Search for the cell housing the specified text and yield its (X, Y) center coordinate. 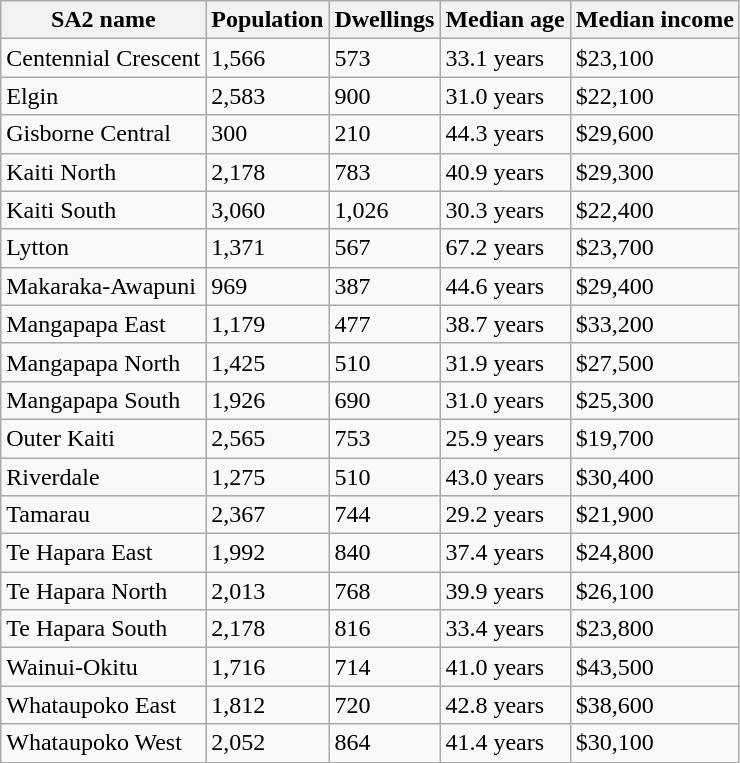
Median age (505, 20)
Whataupoko East (104, 705)
1,371 (268, 248)
44.6 years (505, 286)
30.3 years (505, 210)
$19,700 (654, 438)
41.4 years (505, 743)
$22,400 (654, 210)
Mangapapa East (104, 324)
720 (384, 705)
$21,900 (654, 515)
25.9 years (505, 438)
43.0 years (505, 477)
2,583 (268, 96)
1,926 (268, 400)
1,716 (268, 667)
1,425 (268, 362)
$27,500 (654, 362)
387 (384, 286)
$38,600 (654, 705)
40.9 years (505, 172)
$23,700 (654, 248)
2,052 (268, 743)
573 (384, 58)
Mangapapa South (104, 400)
Dwellings (384, 20)
$22,100 (654, 96)
783 (384, 172)
Wainui-Okitu (104, 667)
37.4 years (505, 553)
Kaiti South (104, 210)
Makaraka-Awapuni (104, 286)
Population (268, 20)
SA2 name (104, 20)
900 (384, 96)
3,060 (268, 210)
Lytton (104, 248)
$26,100 (654, 591)
$23,800 (654, 629)
$25,300 (654, 400)
210 (384, 134)
$30,400 (654, 477)
Te Hapara East (104, 553)
Whataupoko West (104, 743)
67.2 years (505, 248)
Mangapapa North (104, 362)
Kaiti North (104, 172)
$29,600 (654, 134)
Gisborne Central (104, 134)
33.1 years (505, 58)
Outer Kaiti (104, 438)
Te Hapara North (104, 591)
Centennial Crescent (104, 58)
$23,100 (654, 58)
Riverdale (104, 477)
$43,500 (654, 667)
753 (384, 438)
969 (268, 286)
Elgin (104, 96)
2,367 (268, 515)
1,026 (384, 210)
44.3 years (505, 134)
39.9 years (505, 591)
477 (384, 324)
Te Hapara South (104, 629)
744 (384, 515)
1,179 (268, 324)
$33,200 (654, 324)
690 (384, 400)
$29,400 (654, 286)
1,275 (268, 477)
29.2 years (505, 515)
864 (384, 743)
567 (384, 248)
41.0 years (505, 667)
$24,800 (654, 553)
$30,100 (654, 743)
33.4 years (505, 629)
2,013 (268, 591)
300 (268, 134)
2,565 (268, 438)
1,566 (268, 58)
38.7 years (505, 324)
42.8 years (505, 705)
1,812 (268, 705)
714 (384, 667)
Tamarau (104, 515)
840 (384, 553)
1,992 (268, 553)
768 (384, 591)
31.9 years (505, 362)
Median income (654, 20)
$29,300 (654, 172)
816 (384, 629)
